For the text-containing cell, return its midpoint in [x, y] coordinate format. 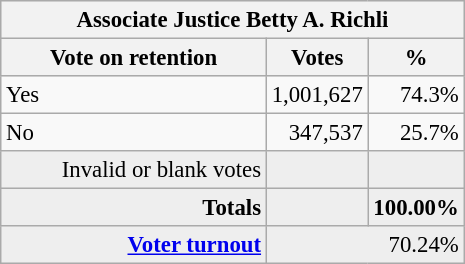
Associate Justice Betty A. Richli [232, 20]
Totals [134, 208]
No [134, 133]
25.7% [416, 133]
347,537 [317, 133]
Invalid or blank votes [134, 170]
Yes [134, 95]
Votes [317, 58]
100.00% [416, 208]
70.24% [365, 245]
% [416, 58]
Voter turnout [134, 245]
1,001,627 [317, 95]
74.3% [416, 95]
Vote on retention [134, 58]
